From the cell containing the given text, extract its center point as (X, Y) coordinate. 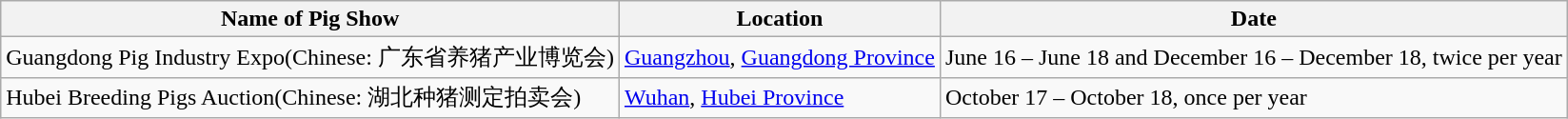
June 16 – June 18 and December 16 – December 18, twice per year (1253, 57)
Wuhan, Hubei Province (779, 97)
Date (1253, 19)
Guangdong Pig Industry Expo(Chinese: 广东省养猪产业博览会) (310, 57)
Guangzhou, Guangdong Province (779, 57)
Name of Pig Show (310, 19)
October 17 – October 18, once per year (1253, 97)
Hubei Breeding Pigs Auction(Chinese: 湖北种猪测定拍卖会) (310, 97)
Location (779, 19)
